Return the [x, y] coordinate for the center point of the cell that contains the specified text.  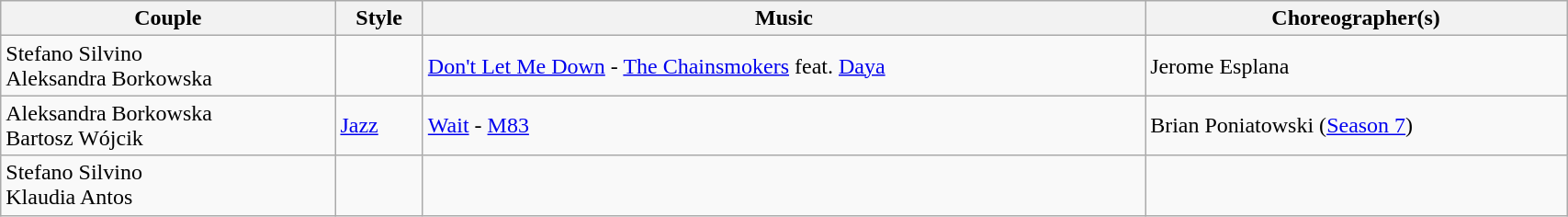
Jazz [378, 125]
Stefano SilvinoKlaudia Antos [168, 186]
Style [378, 18]
Aleksandra BorkowskaBartosz Wójcik [168, 125]
Stefano SilvinoAleksandra Borkowska [168, 66]
Jerome Esplana [1356, 66]
Brian Poniatowski (Season 7) [1356, 125]
Couple [168, 18]
Don't Let Me Down - The Chainsmokers feat. Daya [784, 66]
Music [784, 18]
Choreographer(s) [1356, 18]
Wait - M83 [784, 125]
